Locate the cell with the specified text and output its (X, Y) center coordinate. 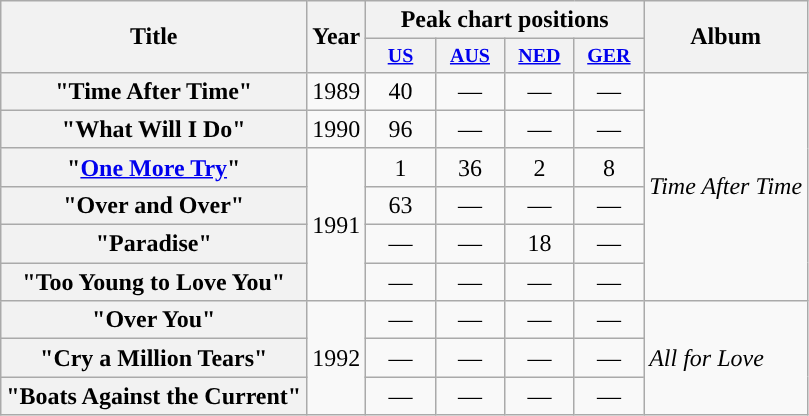
Album (726, 37)
36 (470, 167)
63 (400, 205)
Year (336, 37)
1989 (336, 91)
8 (608, 167)
Time After Time (726, 186)
Peak chart positions (505, 20)
All for Love (726, 358)
GER (608, 56)
2 (540, 167)
Title (154, 37)
"Cry a Million Tears" (154, 358)
96 (400, 129)
US (400, 56)
40 (400, 91)
AUS (470, 56)
NED (540, 56)
1990 (336, 129)
1992 (336, 358)
1991 (336, 224)
"What Will I Do" (154, 129)
1 (400, 167)
"Too Young to Love You" (154, 282)
18 (540, 244)
"Time After Time" (154, 91)
"One More Try" (154, 167)
"Paradise" (154, 244)
"Over You" (154, 320)
"Over and Over" (154, 205)
"Boats Against the Current" (154, 396)
